Determine the [x, y] coordinate at the center of the cell enclosing the given text.  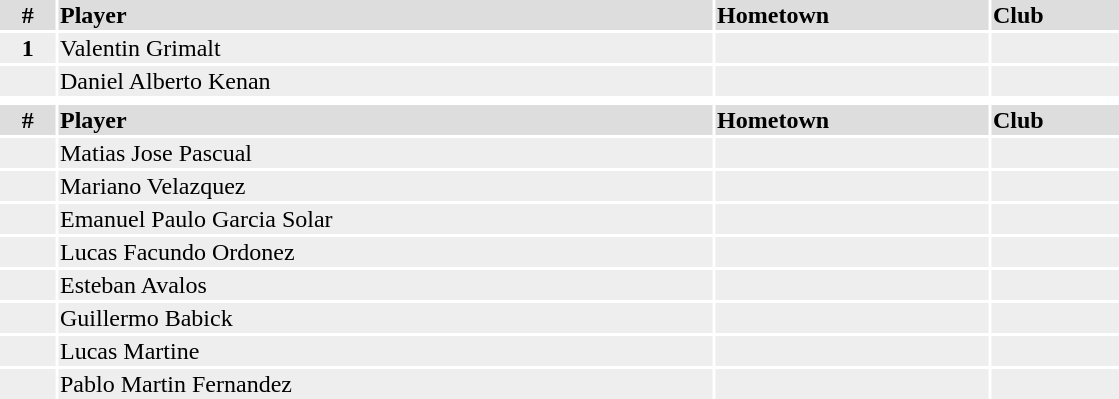
Esteban Avalos [385, 285]
Guillermo Babick [385, 318]
Pablo Martin Fernandez [385, 384]
Daniel Alberto Kenan [385, 81]
Lucas Martine [385, 351]
1 [28, 48]
Valentin Grimalt [385, 48]
Lucas Facundo Ordonez [385, 252]
Mariano Velazquez [385, 186]
Matias Jose Pascual [385, 153]
Emanuel Paulo Garcia Solar [385, 219]
